Find where the given text appears and provide that cell's center as (X, Y) coordinate. 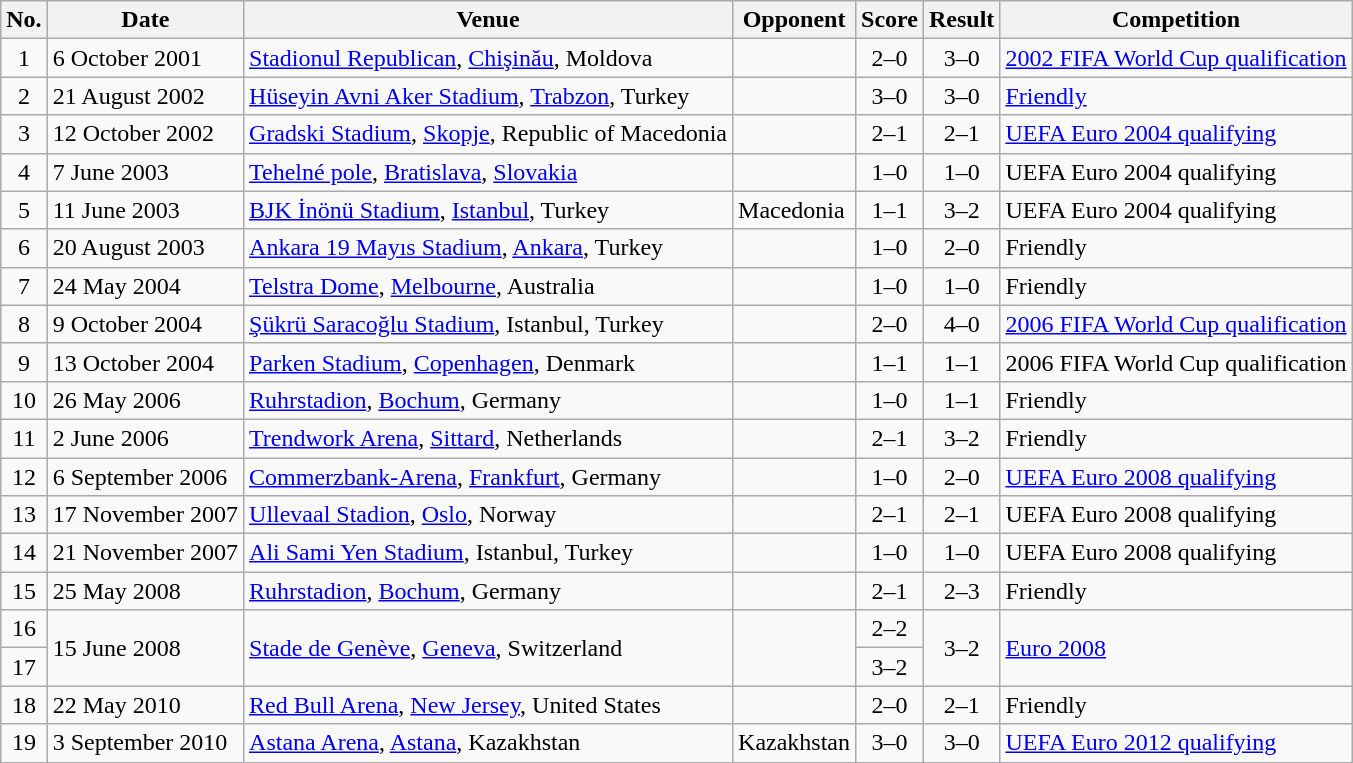
11 (24, 438)
6 (24, 248)
Venue (488, 20)
6 October 2001 (145, 58)
Gradski Stadium, Skopje, Republic of Macedonia (488, 134)
Euro 2008 (1176, 648)
8 (24, 324)
2–3 (961, 591)
2002 FIFA World Cup qualification (1176, 58)
7 (24, 286)
Kazakhstan (794, 743)
17 (24, 667)
21 November 2007 (145, 553)
Opponent (794, 20)
Şükrü Saracoğlu Stadium, Istanbul, Turkey (488, 324)
Commerzbank-Arena, Frankfurt, Germany (488, 477)
UEFA Euro 2012 qualifying (1176, 743)
Stadionul Republican, Chişinău, Moldova (488, 58)
9 (24, 362)
1 (24, 58)
Macedonia (794, 210)
4 (24, 172)
2 (24, 96)
25 May 2008 (145, 591)
Date (145, 20)
17 November 2007 (145, 515)
7 June 2003 (145, 172)
2 June 2006 (145, 438)
14 (24, 553)
12 October 2002 (145, 134)
10 (24, 400)
6 September 2006 (145, 477)
19 (24, 743)
Ankara 19 Mayıs Stadium, Ankara, Turkey (488, 248)
3 September 2010 (145, 743)
21 August 2002 (145, 96)
3 (24, 134)
Red Bull Arena, New Jersey, United States (488, 705)
Parken Stadium, Copenhagen, Denmark (488, 362)
9 October 2004 (145, 324)
2–2 (890, 629)
Hüseyin Avni Aker Stadium, Trabzon, Turkey (488, 96)
No. (24, 20)
BJK İnönü Stadium, Istanbul, Turkey (488, 210)
15 (24, 591)
13 (24, 515)
Ullevaal Stadion, Oslo, Norway (488, 515)
22 May 2010 (145, 705)
20 August 2003 (145, 248)
Telstra Dome, Melbourne, Australia (488, 286)
Tehelné pole, Bratislava, Slovakia (488, 172)
5 (24, 210)
Stade de Genève, Geneva, Switzerland (488, 648)
11 June 2003 (145, 210)
Ali Sami Yen Stadium, Istanbul, Turkey (488, 553)
18 (24, 705)
16 (24, 629)
Result (961, 20)
15 June 2008 (145, 648)
Trendwork Arena, Sittard, Netherlands (488, 438)
26 May 2006 (145, 400)
Score (890, 20)
13 October 2004 (145, 362)
24 May 2004 (145, 286)
Astana Arena, Astana, Kazakhstan (488, 743)
12 (24, 477)
Competition (1176, 20)
4–0 (961, 324)
